From the cell containing the given text, extract its center point as (X, Y) coordinate. 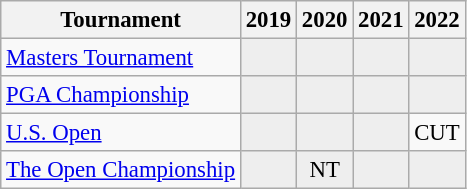
2020 (325, 20)
2021 (381, 20)
The Open Championship (121, 170)
NT (325, 170)
CUT (437, 133)
2019 (268, 20)
PGA Championship (121, 95)
2022 (437, 20)
Tournament (121, 20)
Masters Tournament (121, 58)
U.S. Open (121, 133)
